Determine the [X, Y] coordinate at the center of the cell enclosing the given text.  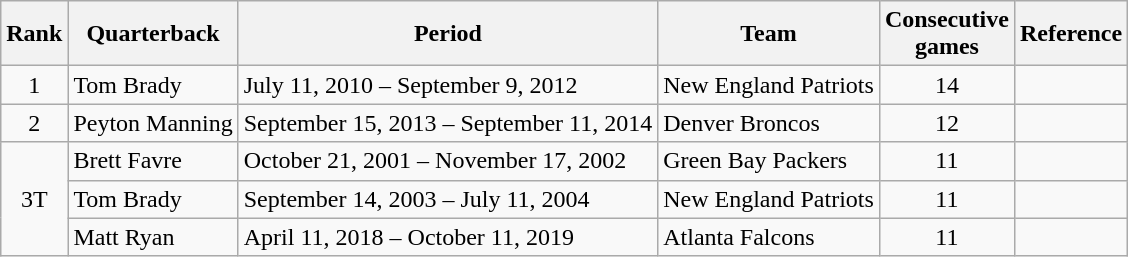
April 11, 2018 – October 11, 2019 [448, 237]
2 [34, 123]
Team [769, 34]
October 21, 2001 – November 17, 2002 [448, 161]
1 [34, 85]
Quarterback [153, 34]
3T [34, 199]
September 15, 2013 – September 11, 2014 [448, 123]
Rank [34, 34]
Consecutivegames [946, 34]
Matt Ryan [153, 237]
September 14, 2003 – July 11, 2004 [448, 199]
Peyton Manning [153, 123]
July 11, 2010 – September 9, 2012 [448, 85]
14 [946, 85]
Period [448, 34]
Reference [1070, 34]
Denver Broncos [769, 123]
Brett Favre [153, 161]
Atlanta Falcons [769, 237]
Green Bay Packers [769, 161]
12 [946, 123]
